Output the (X, Y) coordinate of the center of the cell containing the given text.  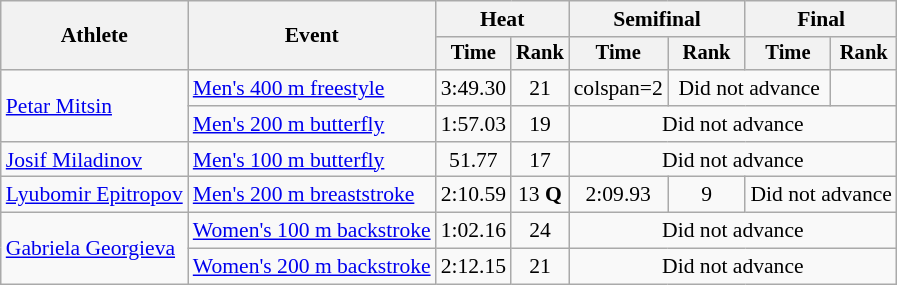
3:49.30 (474, 88)
17 (540, 160)
colspan=2 (618, 88)
13 Q (540, 195)
Athlete (94, 36)
Event (312, 36)
Women's 100 m backstroke (312, 231)
51.77 (474, 160)
Men's 200 m breaststroke (312, 195)
Gabriela Georgieva (94, 248)
Men's 400 m freestyle (312, 88)
2:10.59 (474, 195)
Semifinal (658, 19)
9 (707, 195)
Lyubomir Epitropov (94, 195)
24 (540, 231)
1:57.03 (474, 124)
Final (821, 19)
1:02.16 (474, 231)
Josif Miladinov (94, 160)
Men's 200 m butterfly (312, 124)
2:09.93 (618, 195)
Women's 200 m backstroke (312, 267)
2:12.15 (474, 267)
Petar Mitsin (94, 106)
19 (540, 124)
Men's 100 m butterfly (312, 160)
Heat (502, 19)
